Identify which cell holds the provided text, then report its [X, Y] central coordinate. 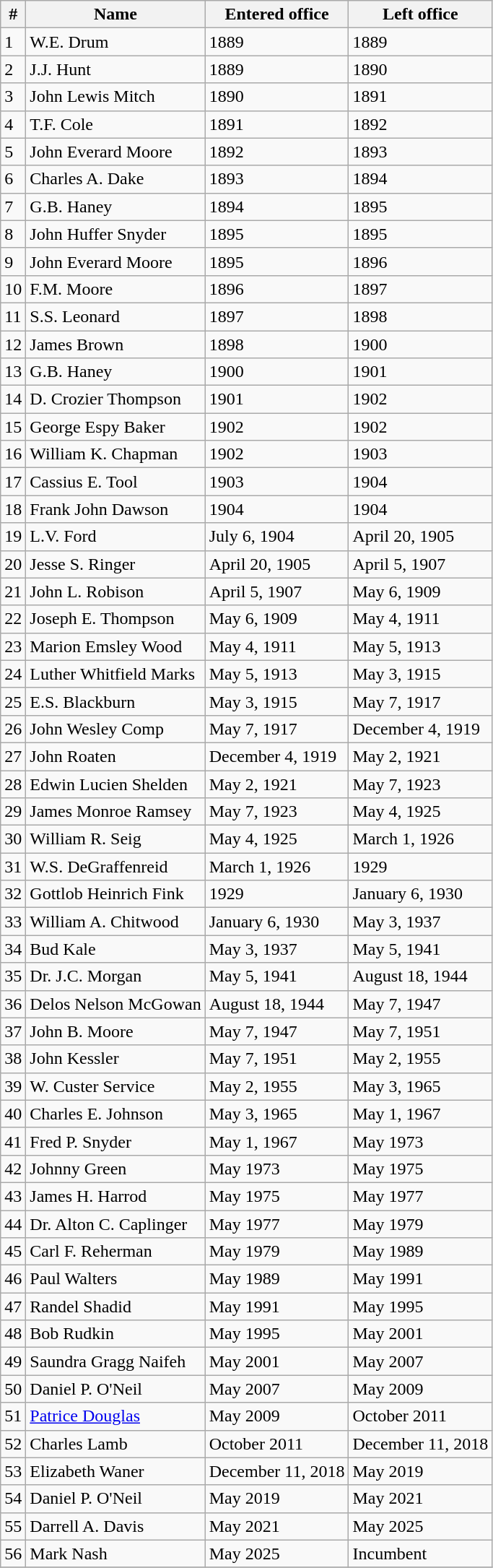
45 [13, 1252]
William A. Chitwood [115, 922]
John B. Moore [115, 1031]
40 [13, 1114]
J.J. Hunt [115, 69]
Saundra Gragg Naifeh [115, 1361]
John Kessler [115, 1059]
9 [13, 261]
Paul Walters [115, 1279]
Joseph E. Thompson [115, 619]
James Monroe Ramsey [115, 812]
34 [13, 949]
25 [13, 701]
Gottlob Heinrich Fink [115, 894]
John Roaten [115, 756]
S.S. Leonard [115, 316]
47 [13, 1307]
18 [13, 509]
Name [115, 14]
F.M. Moore [115, 289]
11 [13, 316]
4 [13, 124]
41 [13, 1141]
27 [13, 756]
31 [13, 867]
13 [13, 372]
5 [13, 152]
54 [13, 1499]
Left office [420, 14]
Charles Lamb [115, 1444]
Entered office [277, 14]
John Wesley Comp [115, 729]
43 [13, 1196]
8 [13, 234]
Mark Nash [115, 1554]
50 [13, 1389]
35 [13, 976]
56 [13, 1554]
Charles A. Dake [115, 179]
Cassius E. Tool [115, 482]
2 [13, 69]
Marion Emsley Wood [115, 646]
22 [13, 619]
20 [13, 564]
Jesse S. Ringer [115, 564]
7 [13, 207]
48 [13, 1334]
53 [13, 1471]
46 [13, 1279]
William R. Seig [115, 839]
Luther Whitfield Marks [115, 674]
1 [13, 42]
Bob Rudkin [115, 1334]
William K. Chapman [115, 454]
Carl F. Reherman [115, 1252]
Dr. Alton C. Caplinger [115, 1224]
38 [13, 1059]
51 [13, 1416]
19 [13, 537]
37 [13, 1031]
Bud Kale [115, 949]
Charles E. Johnson [115, 1114]
28 [13, 784]
Delos Nelson McGowan [115, 1004]
John L. Robison [115, 592]
W.S. DeGraffenreid [115, 867]
W.E. Drum [115, 42]
21 [13, 592]
26 [13, 729]
42 [13, 1169]
Randel Shadid [115, 1307]
12 [13, 345]
14 [13, 399]
E.S. Blackburn [115, 701]
15 [13, 427]
Frank John Dawson [115, 509]
Elizabeth Waner [115, 1471]
Edwin Lucien Shelden [115, 784]
16 [13, 454]
Patrice Douglas [115, 1416]
24 [13, 674]
44 [13, 1224]
49 [13, 1361]
July 6, 1904 [277, 537]
32 [13, 894]
55 [13, 1526]
James H. Harrod [115, 1196]
W. Custer Service [115, 1086]
George Espy Baker [115, 427]
# [13, 14]
6 [13, 179]
L.V. Ford [115, 537]
James Brown [115, 345]
Dr. J.C. Morgan [115, 976]
John Lewis Mitch [115, 97]
39 [13, 1086]
36 [13, 1004]
T.F. Cole [115, 124]
John Huffer Snyder [115, 234]
23 [13, 646]
Darrell A. Davis [115, 1526]
Johnny Green [115, 1169]
29 [13, 812]
D. Crozier Thompson [115, 399]
33 [13, 922]
52 [13, 1444]
30 [13, 839]
17 [13, 482]
3 [13, 97]
Incumbent [420, 1554]
10 [13, 289]
Fred P. Snyder [115, 1141]
